Locate the cell with the specified text and output its [X, Y] center coordinate. 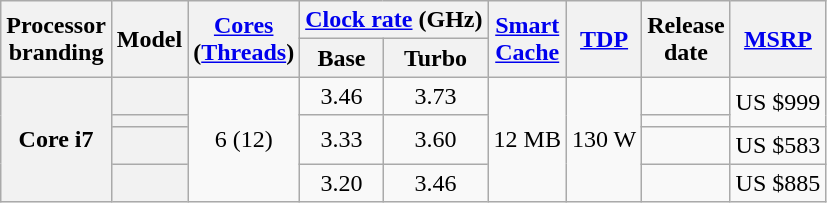
MSRP [778, 39]
TDP [604, 39]
Processorbranding [56, 39]
12 MB [527, 140]
3.60 [436, 140]
Turbo [436, 58]
3.73 [436, 96]
6 (12) [244, 140]
US $885 [778, 183]
Core i7 [56, 140]
3.33 [342, 140]
US $999 [778, 102]
SmartCache [527, 39]
Model [149, 39]
130 W [604, 140]
Base [342, 58]
Cores(Threads) [244, 39]
3.20 [342, 183]
Releasedate [686, 39]
US $583 [778, 145]
Clock rate (GHz) [394, 20]
